Output the (x, y) coordinate of the center of the cell containing the given text.  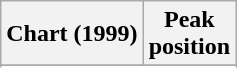
Peak position (189, 34)
Chart (1999) (72, 34)
